Scan for the cell matching the given text and deliver its [X, Y] coordinate at center. 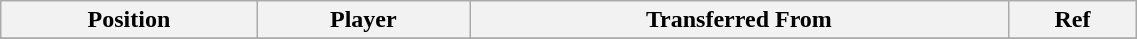
Player [363, 20]
Transferred From [740, 20]
Position [129, 20]
Ref [1072, 20]
